Extract the [X, Y] coordinate from the center of the cell holding the provided text.  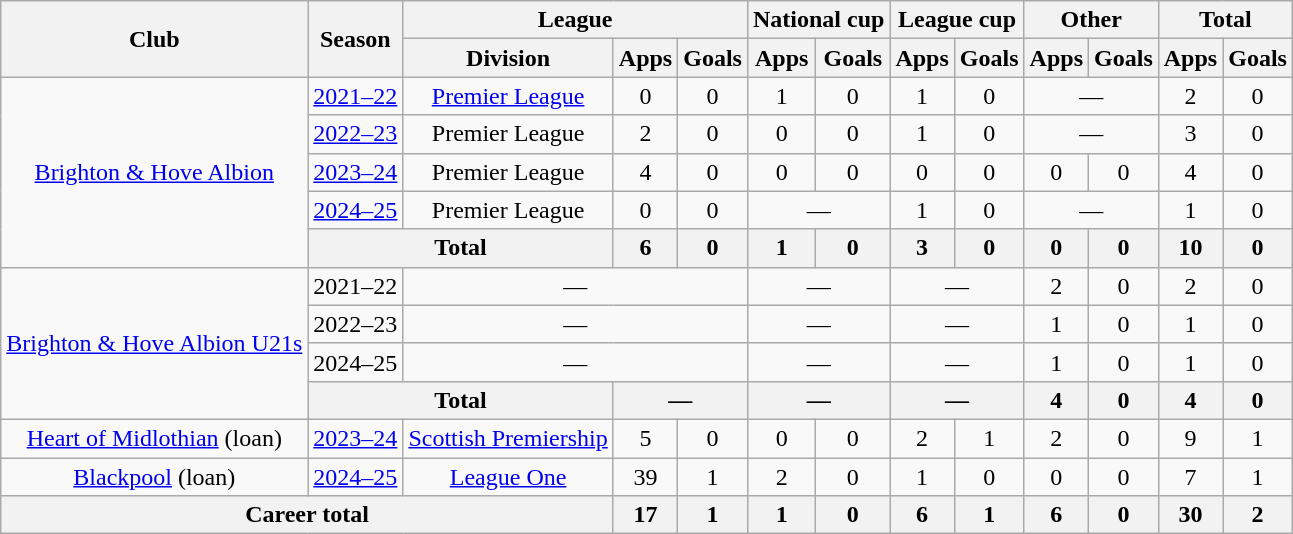
League [576, 20]
10 [1190, 248]
30 [1190, 515]
Blackpool (loan) [154, 477]
Season [356, 39]
39 [645, 477]
Division [508, 58]
Other [1091, 20]
7 [1190, 477]
9 [1190, 438]
Career total [308, 515]
17 [645, 515]
Brighton & Hove Albion U21s [154, 343]
Brighton & Hove Albion [154, 172]
National cup [818, 20]
5 [645, 438]
Scottish Premiership [508, 438]
Heart of Midlothian (loan) [154, 438]
League One [508, 477]
Club [154, 39]
League cup [957, 20]
